Extract the (x, y) coordinate from the center of the cell holding the provided text.  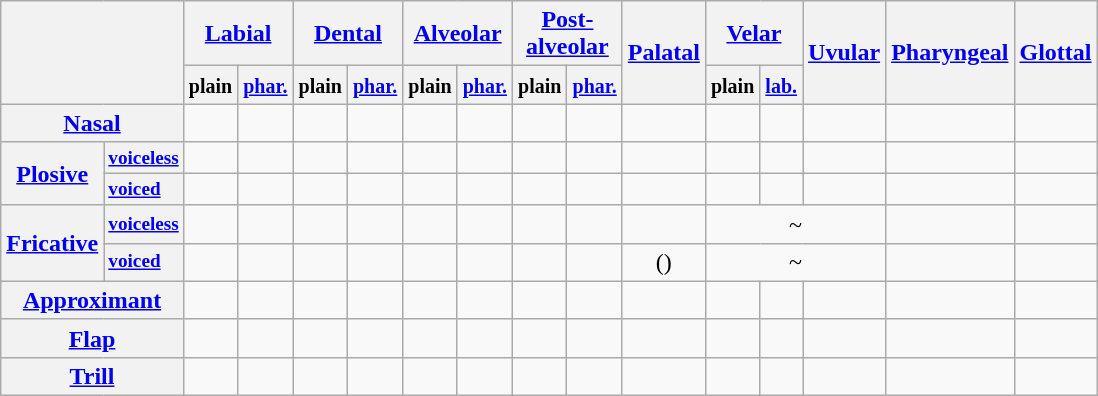
Fricative (52, 243)
Alveolar (458, 34)
Post-alveolar (568, 34)
Approximant (92, 300)
Flap (92, 338)
Uvular (844, 52)
Nasal (92, 123)
Pharyngeal (950, 52)
Labial (238, 34)
Glottal (1056, 52)
Palatal (664, 52)
Plosive (52, 174)
Dental (348, 34)
() (664, 262)
Trill (92, 376)
lab. (782, 85)
Velar (754, 34)
